Return the (x, y) coordinate for the center point of the cell that contains the specified text.  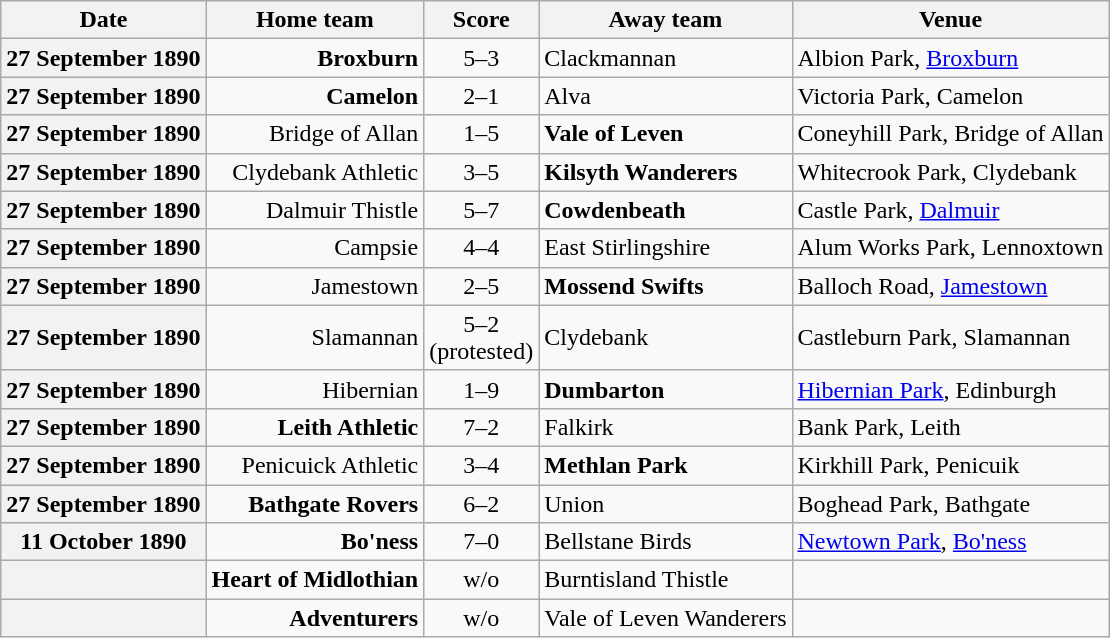
Methlan Park (666, 465)
Mossend Swifts (666, 286)
Hibernian (315, 389)
Kilsyth Wanderers (666, 172)
7–0 (482, 542)
Bank Park, Leith (950, 427)
Broxburn (315, 58)
Hibernian Park, Edinburgh (950, 389)
Slamannan (315, 338)
Venue (950, 20)
Cowdenbeath (666, 210)
Victoria Park, Camelon (950, 96)
Leith Athletic (315, 427)
Score (482, 20)
1–5 (482, 134)
5–7 (482, 210)
5–3 (482, 58)
3–4 (482, 465)
Alum Works Park, Lennoxtown (950, 248)
11 October 1890 (104, 542)
Clackmannan (666, 58)
Vale of Leven (666, 134)
Boghead Park, Bathgate (950, 503)
Dalmuir Thistle (315, 210)
Castle Park, Dalmuir (950, 210)
Falkirk (666, 427)
Away team (666, 20)
7–2 (482, 427)
Coneyhill Park, Bridge of Allan (950, 134)
3–5 (482, 172)
Burntisland Thistle (666, 580)
Albion Park, Broxburn (950, 58)
Whitecrook Park, Clydebank (950, 172)
2–5 (482, 286)
Date (104, 20)
Bathgate Rovers (315, 503)
Alva (666, 96)
Home team (315, 20)
Balloch Road, Jamestown (950, 286)
5–2(protested) (482, 338)
East Stirlingshire (666, 248)
Bellstane Birds (666, 542)
Bo'ness (315, 542)
Kirkhill Park, Penicuik (950, 465)
Vale of Leven Wanderers (666, 618)
Camelon (315, 96)
Jamestown (315, 286)
Union (666, 503)
Adventurers (315, 618)
Dumbarton (666, 389)
Newtown Park, Bo'ness (950, 542)
2–1 (482, 96)
Bridge of Allan (315, 134)
Campsie (315, 248)
6–2 (482, 503)
Clydebank (666, 338)
1–9 (482, 389)
Clydebank Athletic (315, 172)
Heart of Midlothian (315, 580)
Castleburn Park, Slamannan (950, 338)
Penicuick Athletic (315, 465)
4–4 (482, 248)
